Locate the cell with the specified text and output its (X, Y) center coordinate. 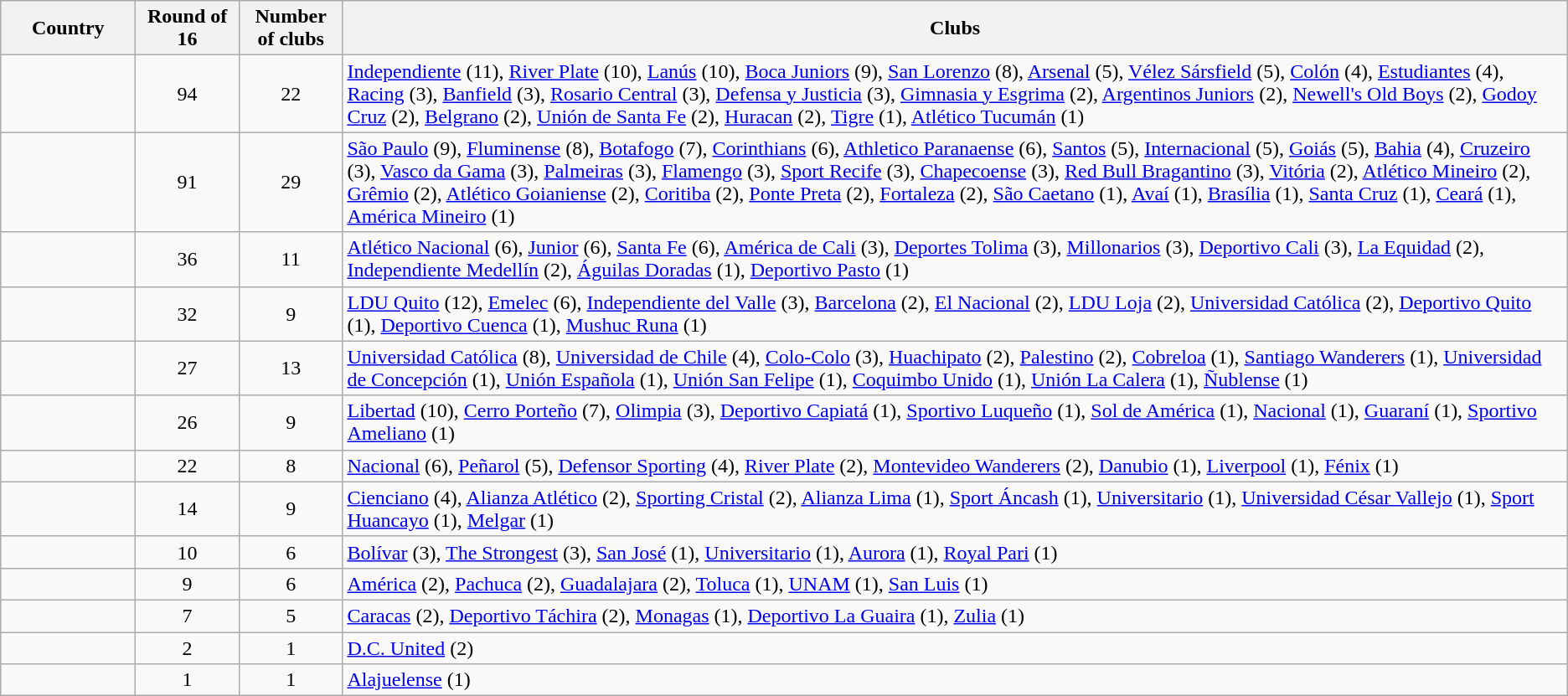
14 (188, 509)
Country (69, 28)
D.C. United (2) (955, 647)
11 (291, 260)
América (2), Pachuca (2), Guadalajara (2), Toluca (1), UNAM (1), San Luis (1) (955, 584)
Clubs (955, 28)
Nacional (6), Peñarol (5), Defensor Sporting (4), River Plate (2), Montevideo Wanderers (2), Danubio (1), Liverpool (1), Fénix (1) (955, 466)
29 (291, 183)
Caracas (2), Deportivo Táchira (2), Monagas (1), Deportivo La Guaira (1), Zulia (1) (955, 616)
Numberof clubs (291, 28)
2 (188, 647)
5 (291, 616)
91 (188, 183)
26 (188, 422)
Round of 16 (188, 28)
Bolívar (3), The Strongest (3), San José (1), Universitario (1), Aurora (1), Royal Pari (1) (955, 552)
10 (188, 552)
36 (188, 260)
27 (188, 369)
Alajuelense (1) (955, 680)
13 (291, 369)
94 (188, 94)
32 (188, 313)
8 (291, 466)
7 (188, 616)
